For the text-containing cell, return its midpoint in (X, Y) coordinate format. 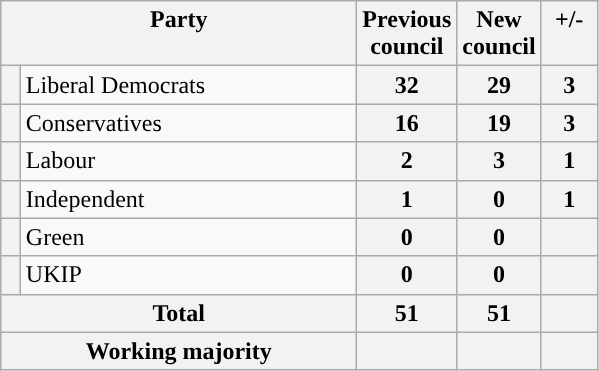
Total (179, 313)
19 (499, 123)
Conservatives (188, 123)
+/- (569, 34)
Labour (188, 161)
Previous council (407, 34)
32 (407, 85)
16 (407, 123)
Liberal Democrats (188, 85)
Working majority (179, 351)
Independent (188, 199)
2 (407, 161)
UKIP (188, 275)
Party (179, 34)
29 (499, 85)
New council (499, 34)
Green (188, 237)
